Return [X, Y] of the center of cell containing provided text 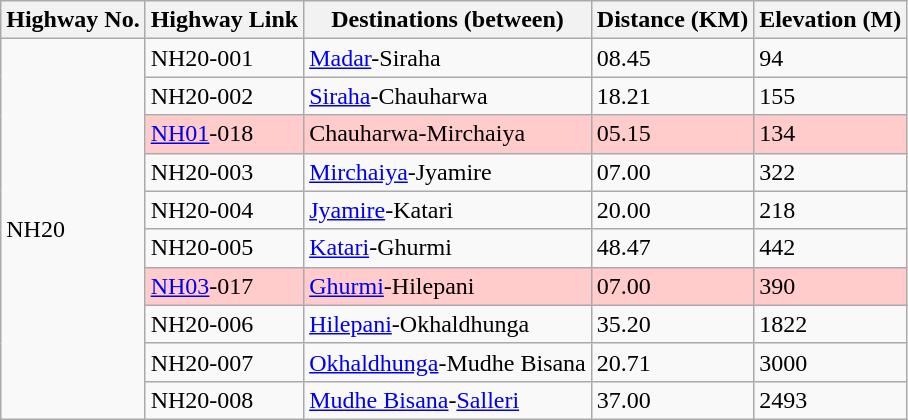
390 [830, 286]
NH20-002 [224, 96]
Mudhe Bisana-Salleri [448, 400]
20.71 [672, 362]
Katari-Ghurmi [448, 248]
08.45 [672, 58]
Siraha-Chauharwa [448, 96]
Highway Link [224, 20]
NH20-007 [224, 362]
NH03-017 [224, 286]
Okhaldhunga-Mudhe Bisana [448, 362]
NH20-005 [224, 248]
Ghurmi-Hilepani [448, 286]
Mirchaiya-Jyamire [448, 172]
37.00 [672, 400]
NH20-001 [224, 58]
20.00 [672, 210]
18.21 [672, 96]
48.47 [672, 248]
442 [830, 248]
1822 [830, 324]
NH20-006 [224, 324]
NH01-018 [224, 134]
NH20-003 [224, 172]
134 [830, 134]
05.15 [672, 134]
NH20-004 [224, 210]
Highway No. [73, 20]
NH20-008 [224, 400]
Madar-Siraha [448, 58]
Elevation (M) [830, 20]
Hilepani-Okhaldhunga [448, 324]
322 [830, 172]
2493 [830, 400]
218 [830, 210]
NH20 [73, 230]
94 [830, 58]
Destinations (between) [448, 20]
155 [830, 96]
Jyamire-Katari [448, 210]
Distance (KM) [672, 20]
35.20 [672, 324]
Chauharwa-Mirchaiya [448, 134]
3000 [830, 362]
